Pinpoint the cell where the given text exists, returning its [x, y] midpoint coordinate. 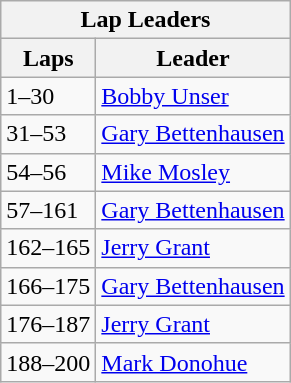
Lap Leaders [146, 20]
Laps [48, 58]
54–56 [48, 172]
1–30 [48, 96]
166–175 [48, 286]
57–161 [48, 210]
176–187 [48, 324]
Mike Mosley [193, 172]
162–165 [48, 248]
Mark Donohue [193, 362]
188–200 [48, 362]
Leader [193, 58]
Bobby Unser [193, 96]
31–53 [48, 134]
